Search for the cell housing the specified text and yield its [X, Y] center coordinate. 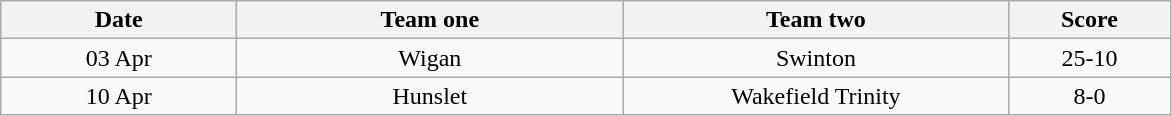
Hunslet [430, 96]
25-10 [1090, 58]
Score [1090, 20]
Wakefield Trinity [816, 96]
10 Apr [119, 96]
8-0 [1090, 96]
Swinton [816, 58]
Date [119, 20]
03 Apr [119, 58]
Team one [430, 20]
Wigan [430, 58]
Team two [816, 20]
